From the cell containing the given text, extract its center point as (x, y) coordinate. 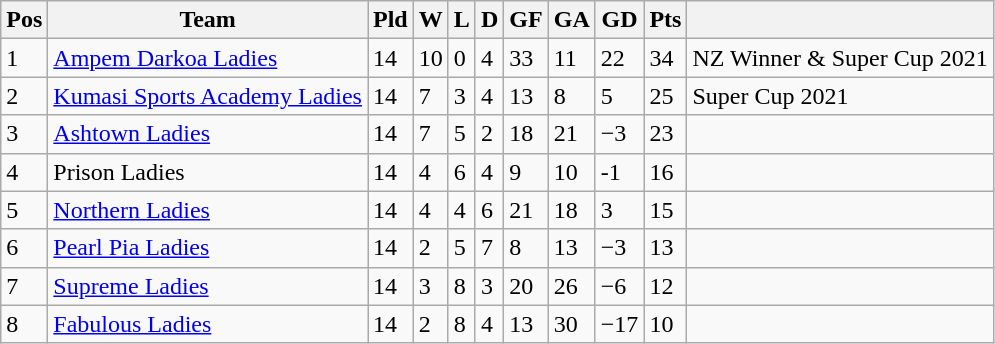
34 (666, 58)
23 (666, 134)
NZ Winner & Super Cup 2021 (840, 58)
20 (526, 286)
16 (666, 172)
Northern Ladies (208, 210)
26 (572, 286)
Supreme Ladies (208, 286)
22 (620, 58)
15 (666, 210)
GA (572, 20)
30 (572, 324)
Super Cup 2021 (840, 96)
25 (666, 96)
Ampem Darkoa Ladies (208, 58)
0 (462, 58)
GD (620, 20)
Pos (24, 20)
L (462, 20)
11 (572, 58)
-1 (620, 172)
Pld (391, 20)
−17 (620, 324)
Pts (666, 20)
Fabulous Ladies (208, 324)
Team (208, 20)
12 (666, 286)
1 (24, 58)
33 (526, 58)
W (430, 20)
Pearl Pia Ladies (208, 248)
Prison Ladies (208, 172)
−6 (620, 286)
Ashtown Ladies (208, 134)
Kumasi Sports Academy Ladies (208, 96)
9 (526, 172)
GF (526, 20)
D (489, 20)
